Extract the (x, y) coordinate from the center of the cell holding the provided text.  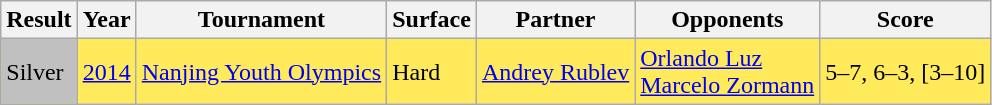
Surface (432, 20)
Orlando Luz Marcelo Zormann (728, 72)
Silver (39, 72)
Score (906, 20)
Tournament (261, 20)
5–7, 6–3, [3–10] (906, 72)
Andrey Rublev (555, 72)
Opponents (728, 20)
Hard (432, 72)
Partner (555, 20)
2014 (106, 72)
Year (106, 20)
Nanjing Youth Olympics (261, 72)
Result (39, 20)
